Find where the given text appears and provide that cell's center as [x, y] coordinate. 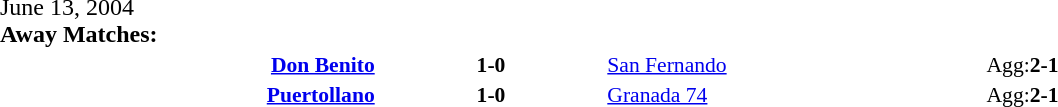
1-0 [492, 64]
San Fernando [795, 64]
